Provide the (x, y) coordinate of the cell's center where the given text is located.  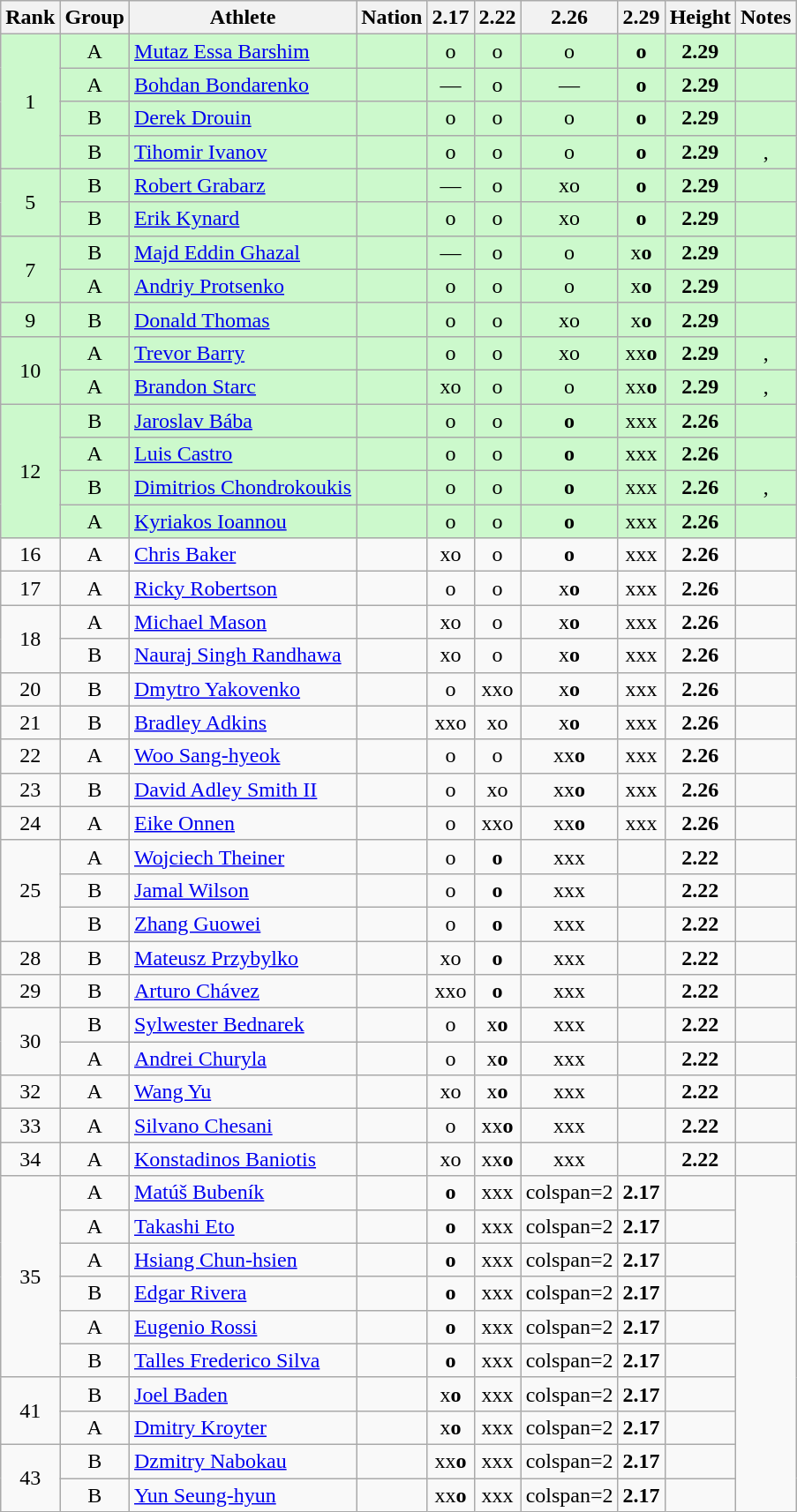
David Adley Smith II (244, 790)
21 (30, 722)
Trevor Barry (244, 353)
Bradley Adkins (244, 722)
Group (95, 18)
Takashi Eto (244, 1226)
12 (30, 471)
32 (30, 1092)
22 (30, 756)
Matúš Bubeník (244, 1193)
Ricky Robertson (244, 588)
Arturo Chávez (244, 992)
Donald Thomas (244, 319)
Derek Drouin (244, 118)
7 (30, 269)
Dmitry Kroyter (244, 1427)
Nation (392, 18)
Tihomir Ivanov (244, 152)
Notes (766, 18)
Joel Baden (244, 1394)
29 (30, 992)
30 (30, 1042)
33 (30, 1126)
Wojciech Theiner (244, 857)
Majd Eddin Ghazal (244, 252)
16 (30, 555)
Silvano Chesani (244, 1126)
Andrei Churyla (244, 1059)
10 (30, 370)
Yun Seung-hyun (244, 1495)
Eugenio Rossi (244, 1327)
Mateusz Przybylko (244, 957)
Eike Onnen (244, 823)
Woo Sang-hyeok (244, 756)
Dimitrios Chondrokoukis (244, 488)
Height (700, 18)
Nauraj Singh Randhawa (244, 655)
Bohdan Bondarenko (244, 85)
9 (30, 319)
Dmytro Yakovenko (244, 689)
Sylwester Bednarek (244, 1025)
Brandon Starc (244, 386)
Hsiang Chun-hsien (244, 1260)
23 (30, 790)
Wang Yu (244, 1092)
41 (30, 1411)
17 (30, 588)
28 (30, 957)
Edgar Rivera (244, 1293)
Erik Kynard (244, 219)
35 (30, 1276)
Jamal Wilson (244, 890)
5 (30, 202)
18 (30, 639)
Athlete (244, 18)
Dzmitry Nabokau (244, 1461)
Chris Baker (244, 555)
43 (30, 1478)
34 (30, 1159)
Jaroslav Bába (244, 421)
Andriy Protsenko (244, 286)
Michael Mason (244, 622)
Luis Castro (244, 454)
Talles Frederico Silva (244, 1360)
Rank (30, 18)
20 (30, 689)
25 (30, 890)
Kyriakos Ioannou (244, 521)
24 (30, 823)
Mutaz Essa Barshim (244, 51)
Zhang Guowei (244, 924)
Konstadinos Baniotis (244, 1159)
1 (30, 101)
Robert Grabarz (244, 185)
